Find where the given text appears and provide that cell's center as (X, Y) coordinate. 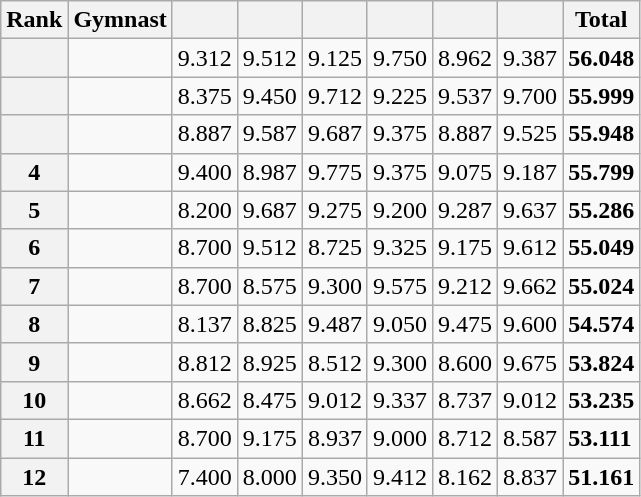
9.400 (204, 172)
9.587 (270, 134)
8.987 (270, 172)
8.962 (466, 58)
9.125 (334, 58)
8.200 (204, 210)
8.725 (334, 248)
10 (34, 400)
9.387 (530, 58)
56.048 (602, 58)
6 (34, 248)
9.537 (466, 96)
9.612 (530, 248)
9.450 (270, 96)
9.212 (466, 286)
Total (602, 20)
4 (34, 172)
7 (34, 286)
9.662 (530, 286)
55.024 (602, 286)
9.275 (334, 210)
8.825 (270, 324)
9.200 (400, 210)
8.587 (530, 438)
9.312 (204, 58)
9.675 (530, 362)
9 (34, 362)
9.637 (530, 210)
9.225 (400, 96)
8.662 (204, 400)
9.575 (400, 286)
54.574 (602, 324)
8.600 (466, 362)
9.000 (400, 438)
53.824 (602, 362)
8.812 (204, 362)
51.161 (602, 477)
55.999 (602, 96)
9.412 (400, 477)
9.325 (400, 248)
8.475 (270, 400)
9.525 (530, 134)
53.235 (602, 400)
11 (34, 438)
Rank (34, 20)
55.799 (602, 172)
55.286 (602, 210)
8 (34, 324)
8.512 (334, 362)
8.162 (466, 477)
9.750 (400, 58)
Gymnast (120, 20)
9.487 (334, 324)
55.948 (602, 134)
5 (34, 210)
8.712 (466, 438)
9.337 (400, 400)
9.475 (466, 324)
9.287 (466, 210)
9.700 (530, 96)
9.600 (530, 324)
9.187 (530, 172)
9.050 (400, 324)
9.350 (334, 477)
9.775 (334, 172)
8.925 (270, 362)
8.375 (204, 96)
9.712 (334, 96)
8.000 (270, 477)
8.737 (466, 400)
55.049 (602, 248)
8.575 (270, 286)
7.400 (204, 477)
8.137 (204, 324)
8.837 (530, 477)
9.075 (466, 172)
8.937 (334, 438)
53.111 (602, 438)
12 (34, 477)
